Locate the cell with the specified text and output its [X, Y] center coordinate. 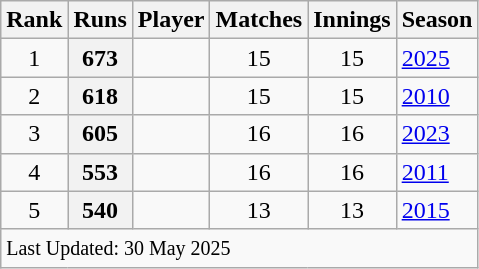
3 [34, 134]
2011 [437, 172]
553 [100, 172]
4 [34, 172]
5 [34, 210]
605 [100, 134]
1 [34, 58]
Player [171, 20]
Rank [34, 20]
Season [437, 20]
Last Updated: 30 May 2025 [240, 248]
2023 [437, 134]
Innings [352, 20]
2010 [437, 96]
540 [100, 210]
2025 [437, 58]
Matches [259, 20]
2 [34, 96]
673 [100, 58]
Runs [100, 20]
2015 [437, 210]
618 [100, 96]
